Locate the cell with the specified text and output its [x, y] center coordinate. 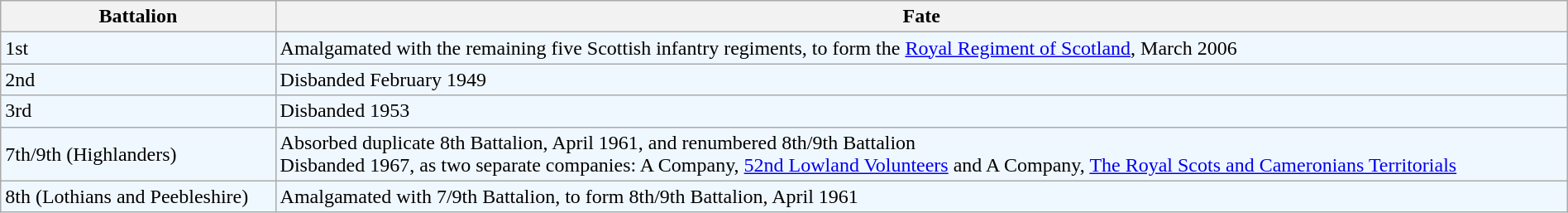
8th (Lothians and Peebleshire) [138, 196]
Battalion [138, 17]
Fate [921, 17]
Amalgamated with 7/9th Battalion, to form 8th/9th Battalion, April 1961 [921, 196]
Amalgamated with the remaining five Scottish infantry regiments, to form the Royal Regiment of Scotland, March 2006 [921, 48]
3rd [138, 111]
7th/9th (Highlanders) [138, 154]
2nd [138, 80]
Disbanded 1953 [921, 111]
Disbanded February 1949 [921, 80]
1st [138, 48]
